Capture the cell that displays the provided text and extract its (X, Y) central coordinate. 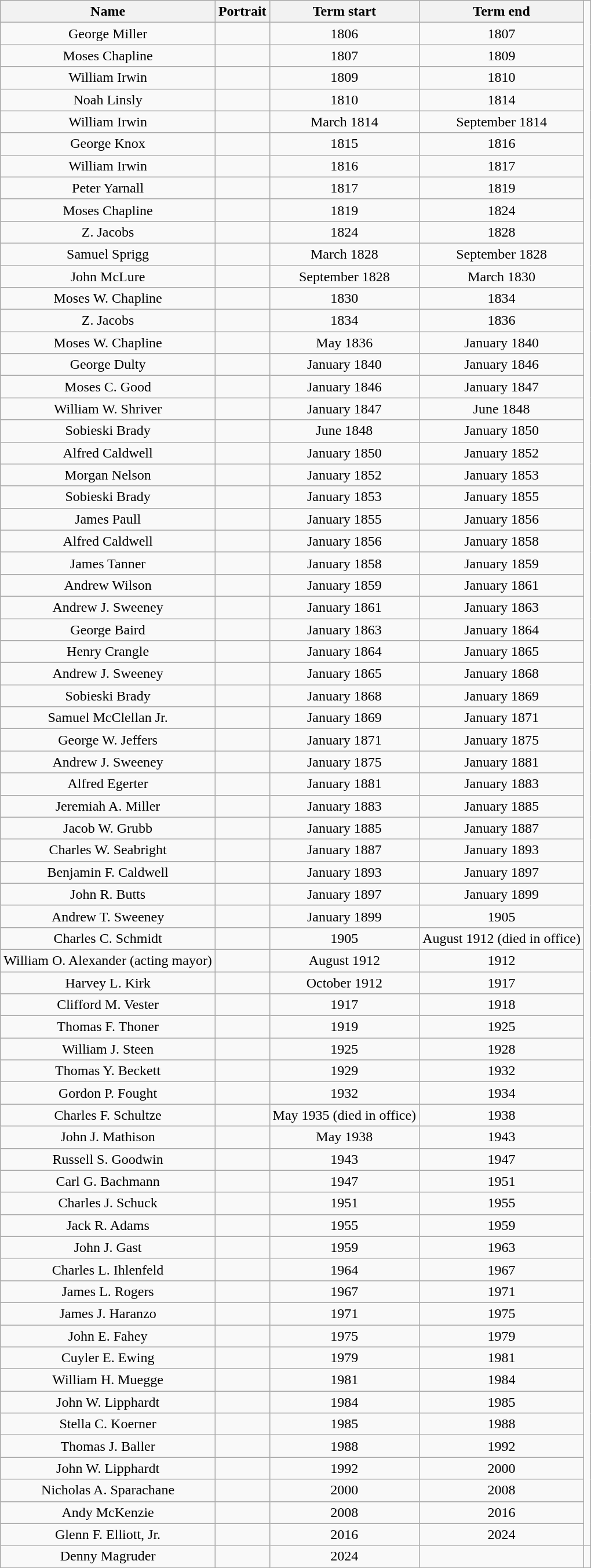
James J. Haranzo (108, 1313)
Morgan Nelson (108, 475)
Charles J. Schuck (108, 1203)
1830 (344, 299)
James Tanner (108, 563)
Jacob W. Grubb (108, 828)
Name (108, 12)
1836 (502, 321)
1918 (502, 1005)
1806 (344, 34)
March 1814 (344, 122)
Andy McKenzie (108, 1512)
Jeremiah A. Miller (108, 806)
Carl G. Bachmann (108, 1181)
John E. Fahey (108, 1335)
George W. Jeffers (108, 740)
John J. Mathison (108, 1137)
Charles L. Ihlenfeld (108, 1269)
Samuel McClellan Jr. (108, 718)
1964 (344, 1269)
Andrew T. Sweeney (108, 916)
1919 (344, 1027)
1929 (344, 1071)
William O. Alexander (acting mayor) (108, 960)
Term end (502, 12)
John J. Gast (108, 1247)
Peter Yarnall (108, 188)
Andrew Wilson (108, 585)
Thomas Y. Beckett (108, 1071)
Alfred Egerter (108, 784)
Portrait (242, 12)
1963 (502, 1247)
Benjamin F. Caldwell (108, 872)
Charles W. Seabright (108, 850)
Term start (344, 12)
1912 (502, 960)
1928 (502, 1049)
William W. Shriver (108, 409)
1938 (502, 1115)
August 1912 (344, 960)
George Baird (108, 629)
Thomas F. Thoner (108, 1027)
Jack R. Adams (108, 1225)
Thomas J. Baller (108, 1446)
March 1830 (502, 277)
William J. Steen (108, 1049)
John McLure (108, 277)
William H. Muegge (108, 1380)
James Paull (108, 519)
John R. Butts (108, 894)
Glenn F. Elliott, Jr. (108, 1534)
Stella C. Koerner (108, 1424)
May 1935 (died in office) (344, 1115)
Charles C. Schmidt (108, 938)
Noah Linsly (108, 100)
Moses C. Good (108, 387)
1815 (344, 144)
Denny Magruder (108, 1556)
March 1828 (344, 254)
George Dulty (108, 365)
Henry Crangle (108, 652)
October 1912 (344, 983)
1814 (502, 100)
Gordon P. Fought (108, 1093)
George Knox (108, 144)
May 1938 (344, 1137)
Russell S. Goodwin (108, 1159)
Clifford M. Vester (108, 1005)
Harvey L. Kirk (108, 983)
1934 (502, 1093)
1828 (502, 232)
May 1836 (344, 343)
Cuyler E. Ewing (108, 1358)
Nicholas A. Sparachane (108, 1490)
August 1912 (died in office) (502, 938)
Samuel Sprigg (108, 254)
George Miller (108, 34)
September 1814 (502, 122)
Charles F. Schultze (108, 1115)
James L. Rogers (108, 1291)
